Find where the given text appears and provide that cell's center as (X, Y) coordinate. 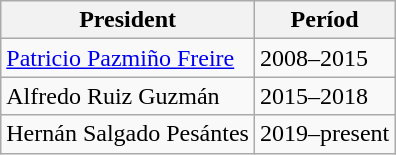
2019–present (324, 134)
Alfredo Ruiz Guzmán (128, 96)
Hernán Salgado Pesántes (128, 134)
2015–2018 (324, 96)
President (128, 20)
Patricio Pazmiño Freire (128, 58)
Períod (324, 20)
2008–2015 (324, 58)
